Scan for the cell matching the given text and deliver its [X, Y] coordinate at center. 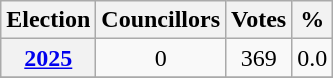
0 [161, 58]
369 [259, 58]
0.0 [312, 58]
Votes [259, 20]
2025 [48, 58]
% [312, 20]
Election [48, 20]
Councillors [161, 20]
